Search for the cell housing the specified text and yield its (X, Y) center coordinate. 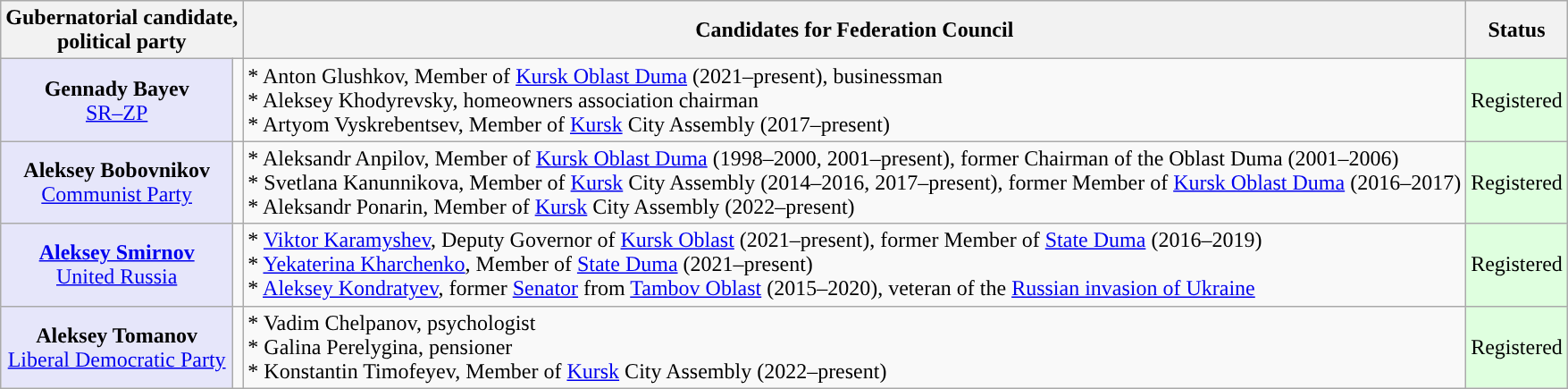
Status (1517, 30)
Aleksey TomanovLiberal Democratic Party (117, 347)
Aleksey BobovnikovCommunist Party (117, 182)
Candidates for Federation Council (854, 30)
Aleksey SmirnovUnited Russia (117, 265)
Gubernatorial candidate,political party (122, 30)
* Vadim Chelpanov, psychologist* Galina Perelygina, pensioner* Konstantin Timofeyev, Member of Kursk City Assembly (2022–present) (854, 347)
Gennady BayevSR–ZP (117, 100)
